For the text-containing cell, return its midpoint in (x, y) coordinate format. 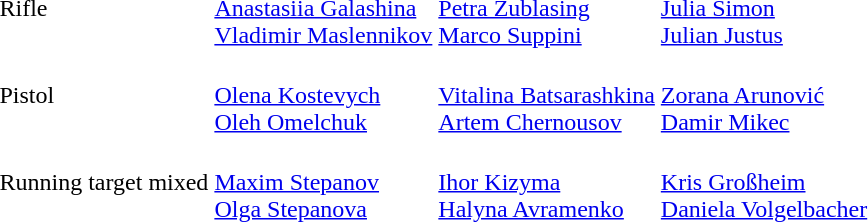
Zorana ArunovićDamir Mikec (764, 95)
Vitalina BatsarashkinaArtem Chernousov (546, 95)
Olena KostevychOleh Omelchuk (324, 95)
